Extract the [X, Y] coordinate from the center of the cell holding the provided text.  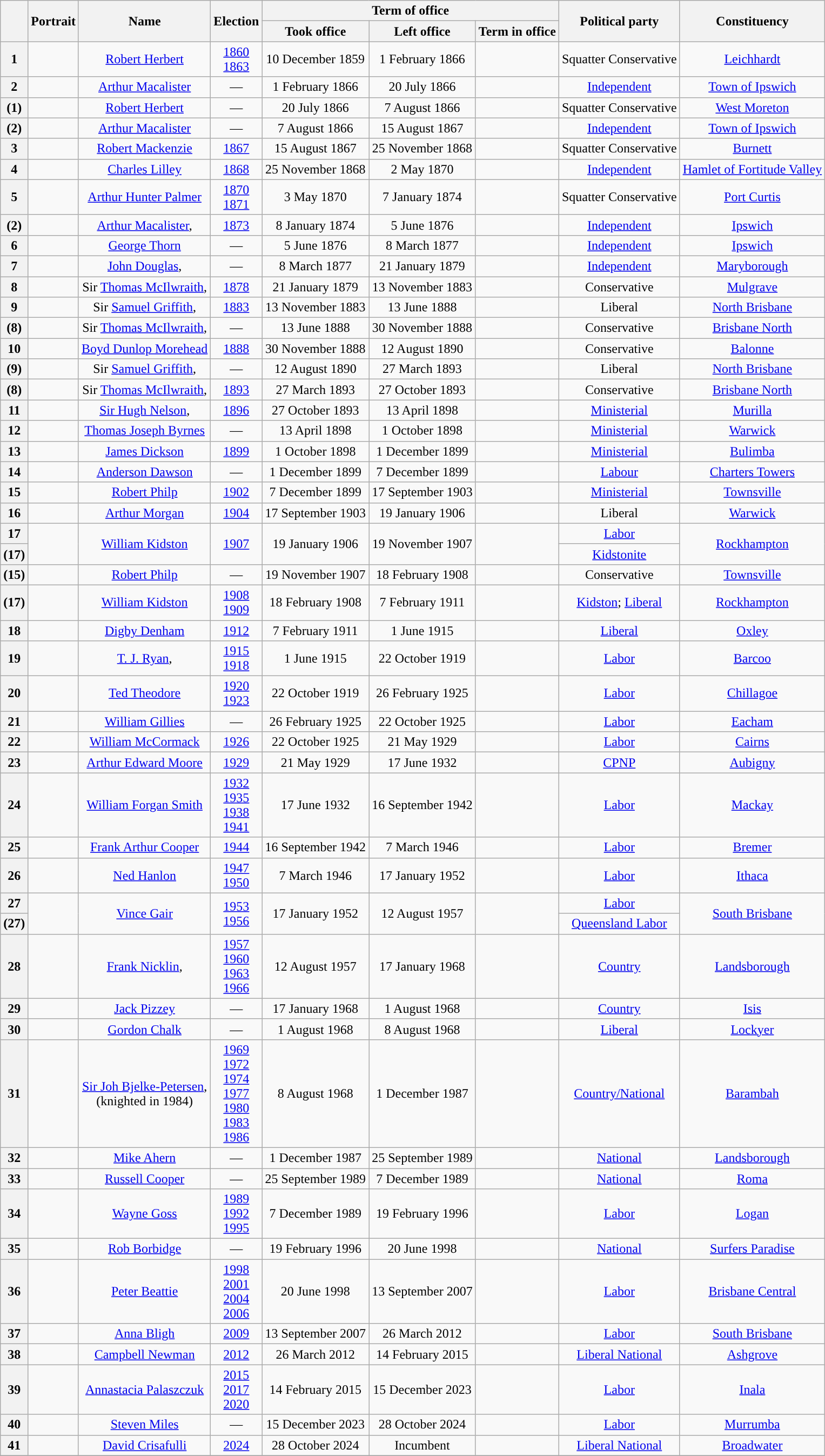
14 [14, 472]
William Forgan Smith [144, 805]
Ashgrove [752, 1354]
Wayne Goss [144, 1214]
1998200120042006 [237, 1292]
29 [14, 1008]
31 [14, 1093]
Murilla [752, 410]
1 [14, 59]
1878 [237, 287]
Arthur Macalister, [144, 225]
18 [14, 631]
John Douglas, [144, 266]
2009 [237, 1334]
Annastacia Palaszczuk [144, 1390]
1902 [237, 492]
1957196019631966 [237, 966]
30 [14, 1029]
Arthur Edward Moore [144, 763]
Roma [752, 1179]
3 [14, 149]
Election [237, 21]
13 [14, 451]
27 [14, 903]
6 [14, 245]
Kidstonite [619, 554]
Peter Beattie [144, 1292]
Mackay [752, 805]
20 [14, 694]
2024 [237, 1445]
Burnett [752, 149]
16 [14, 513]
12 [14, 431]
193219351938 1941 [237, 805]
9 [14, 308]
Mike Ahern [144, 1158]
Boyd Dunlop Morehead [144, 349]
Anna Bligh [144, 1334]
Charters Towers [752, 472]
1969197219741977198019831986 [237, 1093]
Balonne [752, 349]
(9) [14, 369]
1888 [237, 349]
Mulgrave [752, 287]
Left office [422, 31]
(27) [14, 924]
Russell Cooper [144, 1179]
19151918 [237, 658]
1929 [237, 763]
Gordon Chalk [144, 1029]
Arthur Hunter Palmer [144, 197]
Name [144, 21]
Inala [752, 1390]
Barcoo [752, 658]
David Crisafulli [144, 1445]
Surfers Paradise [752, 1249]
28 [14, 966]
1947 1950 [237, 876]
39 [14, 1390]
Sir Joh Bjelke-Petersen, (knighted in 1984) [144, 1093]
Rob Borbidge [144, 1249]
11 [14, 410]
Brisbane Central [752, 1292]
Jack Pizzey [144, 1008]
18601863 [237, 59]
Logan [752, 1214]
Murrumba [752, 1425]
1899 [237, 451]
Frank Arthur Cooper [144, 847]
38 [14, 1354]
Ned Hanlon [144, 876]
19 [14, 658]
7 [14, 266]
Labour [619, 472]
William Gillies [144, 722]
Bremer [752, 847]
7 January 1874 [422, 197]
41 [14, 1445]
2012 [237, 1354]
10 December 1859 [316, 59]
Ted Theodore [144, 694]
15 [14, 492]
West Moreton [752, 108]
Leichhardt [752, 59]
Robert Mackenzie [144, 149]
Isis [752, 1008]
1944 [237, 847]
33 [14, 1179]
1893 [237, 390]
201520172020 [237, 1390]
Broadwater [752, 1445]
18701871 [237, 197]
32 [14, 1158]
3 May 1870 [316, 197]
1896 [237, 410]
Term of office [411, 11]
Lockyer [752, 1029]
James Dickson [144, 451]
21 [14, 722]
23 [14, 763]
4 [14, 169]
1904 [237, 513]
40 [14, 1425]
Kidston; Liberal [619, 602]
Cairns [752, 742]
34 [14, 1214]
10 [14, 349]
(1) [14, 108]
CPNP [619, 763]
17 [14, 533]
8 [14, 287]
Took office [316, 31]
Bulimba [752, 451]
Maryborough [752, 266]
24 [14, 805]
1883 [237, 308]
2 May 1870 [422, 169]
Campbell Newman [144, 1354]
1868 [237, 169]
19081909 [237, 602]
Eacham [752, 722]
1926 [237, 742]
Vince Gair [144, 913]
Charles Lilley [144, 169]
Digby Denham [144, 631]
Aubigny [752, 763]
36 [14, 1292]
Frank Nicklin, [144, 966]
19531956 [237, 913]
Chillagoe [752, 694]
1907 [237, 544]
T. J. Ryan, [144, 658]
Queensland Labor [619, 924]
Barambah [752, 1093]
Hamlet of Fortitude Valley [752, 169]
Portrait [53, 21]
Country/National [619, 1093]
26 [14, 876]
(15) [14, 575]
Steven Miles [144, 1425]
Thomas Joseph Byrnes [144, 431]
198919921995 [237, 1214]
8 January 1874 [316, 225]
Oxley [752, 631]
37 [14, 1334]
Arthur Morgan [144, 513]
George Thorn [144, 245]
Political party [619, 21]
5 [14, 197]
Ithaca [752, 876]
19201923 [237, 694]
22 [14, 742]
William McCormack [144, 742]
Sir Hugh Nelson, [144, 410]
1873 [237, 225]
25 [14, 847]
Port Curtis [752, 197]
Term in office [517, 31]
2 [14, 87]
35 [14, 1249]
Constituency [752, 21]
1867 [237, 149]
1912 [237, 631]
Anderson Dawson [144, 472]
Incumbent [422, 1445]
